From the cell containing the given text, extract its center point as (X, Y) coordinate. 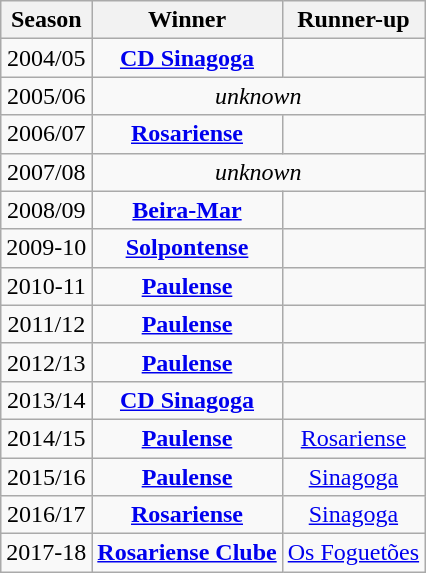
2006/07 (46, 134)
2014/15 (46, 438)
2009-10 (46, 248)
2013/14 (46, 400)
2016/17 (46, 515)
2004/05 (46, 58)
Runner-up (353, 20)
Season (46, 20)
Beira-Mar (187, 210)
Rosariense Clube (187, 553)
2007/08 (46, 172)
Solpontense (187, 248)
2017-18 (46, 553)
2012/13 (46, 362)
2015/16 (46, 477)
2005/06 (46, 96)
2011/12 (46, 324)
2008/09 (46, 210)
Winner (187, 20)
2010-11 (46, 286)
Os Foguetões (353, 553)
